From the cell containing the given text, extract its center point as (x, y) coordinate. 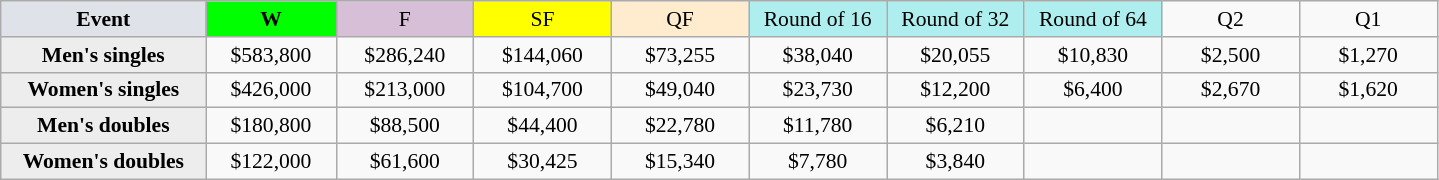
Round of 64 (1093, 19)
F (405, 19)
$44,400 (543, 126)
$6,400 (1093, 90)
$38,040 (818, 55)
$49,040 (680, 90)
Men's doubles (104, 126)
$122,000 (271, 162)
$15,340 (680, 162)
$22,780 (680, 126)
$11,780 (818, 126)
Women's doubles (104, 162)
$426,000 (271, 90)
$144,060 (543, 55)
Round of 32 (955, 19)
Women's singles (104, 90)
$104,700 (543, 90)
$583,800 (271, 55)
Round of 16 (818, 19)
$30,425 (543, 162)
$7,780 (818, 162)
Event (104, 19)
Q2 (1231, 19)
SF (543, 19)
$180,800 (271, 126)
$12,200 (955, 90)
$2,670 (1231, 90)
$61,600 (405, 162)
$88,500 (405, 126)
$1,620 (1368, 90)
W (271, 19)
$3,840 (955, 162)
$286,240 (405, 55)
$1,270 (1368, 55)
Q1 (1368, 19)
$6,210 (955, 126)
$2,500 (1231, 55)
$20,055 (955, 55)
$10,830 (1093, 55)
Men's singles (104, 55)
$213,000 (405, 90)
$73,255 (680, 55)
QF (680, 19)
$23,730 (818, 90)
